Identify which cell holds the provided text, then report its (X, Y) central coordinate. 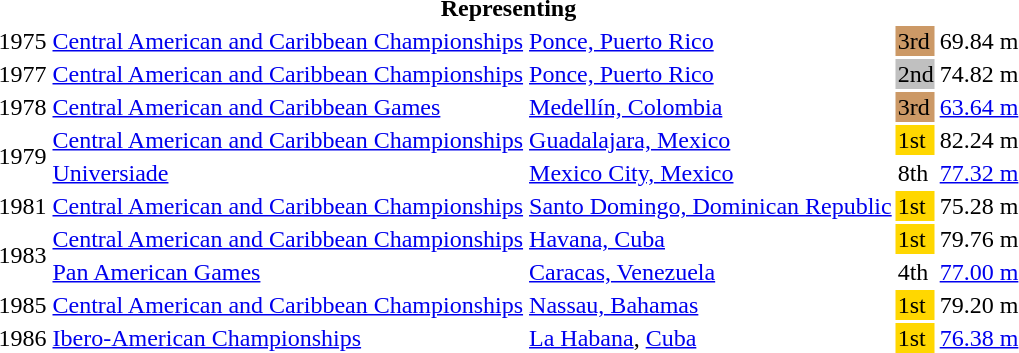
Central American and Caribbean Games (288, 107)
Pan American Games (288, 272)
8th (916, 173)
Ibero-American Championships (288, 338)
Mexico City, Mexico (711, 173)
La Habana, Cuba (711, 338)
Santo Domingo, Dominican Republic (711, 206)
Universiade (288, 173)
2nd (916, 74)
Caracas, Venezuela (711, 272)
Guadalajara, Mexico (711, 140)
Havana, Cuba (711, 239)
4th (916, 272)
Medellín, Colombia (711, 107)
Nassau, Bahamas (711, 305)
